Detect which cell encompasses the target text, then output its (x, y) center coordinate. 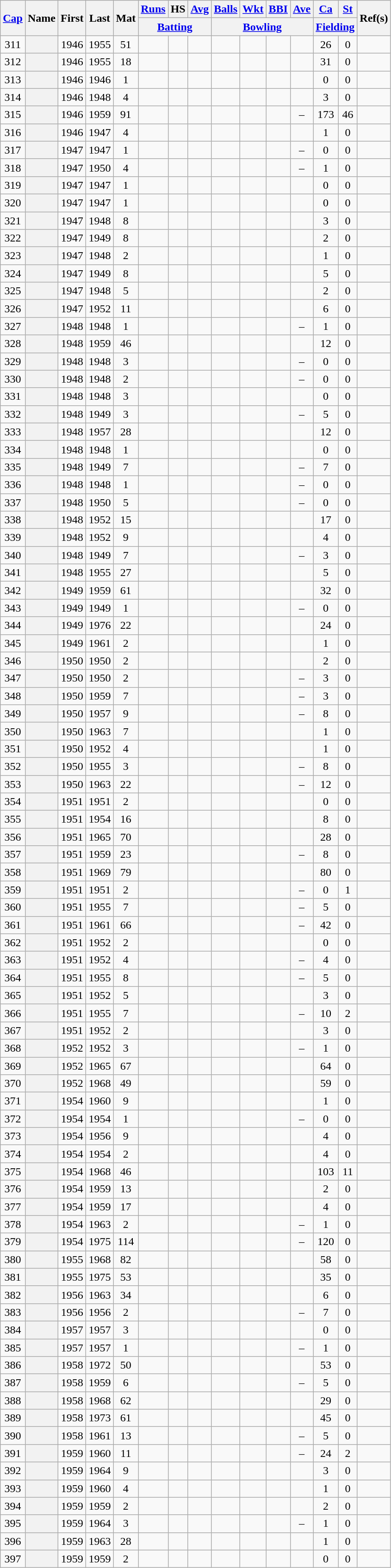
313 (13, 80)
1973 (100, 1418)
1969 (100, 872)
49 (126, 1084)
St (348, 9)
354 (13, 802)
355 (13, 819)
319 (13, 185)
345 (13, 643)
331 (13, 397)
339 (13, 538)
66 (126, 925)
318 (13, 167)
337 (13, 502)
384 (13, 1330)
70 (126, 837)
Bowling (262, 27)
330 (13, 379)
364 (13, 978)
375 (13, 1171)
369 (13, 1066)
365 (13, 995)
58 (326, 1259)
31 (326, 62)
311 (13, 44)
361 (13, 925)
15 (126, 520)
348 (13, 696)
79 (126, 872)
358 (13, 872)
380 (13, 1259)
Avg (200, 9)
370 (13, 1084)
382 (13, 1295)
45 (326, 1418)
393 (13, 1488)
395 (13, 1524)
363 (13, 960)
343 (13, 608)
326 (13, 309)
359 (13, 890)
114 (126, 1242)
353 (13, 784)
360 (13, 907)
29 (326, 1401)
397 (13, 1559)
27 (126, 573)
Ave (302, 9)
315 (13, 115)
362 (13, 942)
349 (13, 713)
341 (13, 573)
Ref(s) (374, 18)
374 (13, 1154)
394 (13, 1506)
173 (326, 115)
42 (326, 925)
Runs (153, 9)
91 (126, 115)
Batting (175, 27)
351 (13, 749)
373 (13, 1136)
324 (13, 273)
347 (13, 678)
26 (326, 44)
323 (13, 256)
327 (13, 326)
Balls (226, 9)
316 (13, 132)
336 (13, 484)
356 (13, 837)
333 (13, 432)
322 (13, 238)
390 (13, 1436)
350 (13, 731)
317 (13, 150)
396 (13, 1541)
368 (13, 1048)
377 (13, 1207)
381 (13, 1277)
82 (126, 1259)
1976 (100, 626)
371 (13, 1101)
32 (326, 590)
346 (13, 661)
62 (126, 1401)
312 (13, 62)
328 (13, 344)
First (72, 18)
10 (326, 1013)
379 (13, 1242)
1972 (100, 1365)
388 (13, 1401)
Cap (13, 18)
325 (13, 291)
329 (13, 361)
80 (326, 872)
BBI (278, 9)
344 (13, 626)
392 (13, 1471)
Name (42, 18)
23 (126, 855)
372 (13, 1119)
383 (13, 1312)
50 (126, 1365)
366 (13, 1013)
314 (13, 97)
Mat (126, 18)
352 (13, 766)
335 (13, 467)
Ca (326, 9)
Last (100, 18)
389 (13, 1418)
387 (13, 1383)
357 (13, 855)
321 (13, 221)
340 (13, 555)
334 (13, 449)
332 (13, 414)
16 (126, 819)
Wkt (253, 9)
67 (126, 1066)
34 (126, 1295)
HS (178, 9)
18 (126, 62)
120 (326, 1242)
386 (13, 1365)
378 (13, 1224)
342 (13, 590)
59 (326, 1084)
320 (13, 203)
391 (13, 1453)
35 (326, 1277)
385 (13, 1348)
51 (126, 44)
367 (13, 1030)
Fielding (335, 27)
376 (13, 1189)
338 (13, 520)
103 (326, 1171)
64 (326, 1066)
